Output the [X, Y] coordinate of the center of the cell containing the given text.  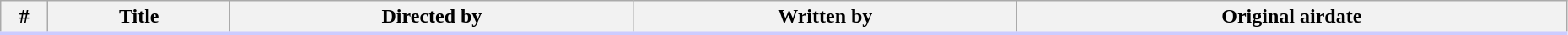
Original airdate [1291, 17]
Directed by [432, 17]
# [24, 17]
Title [139, 17]
Written by [825, 17]
